Pinpoint the cell where the given text exists, returning its [X, Y] midpoint coordinate. 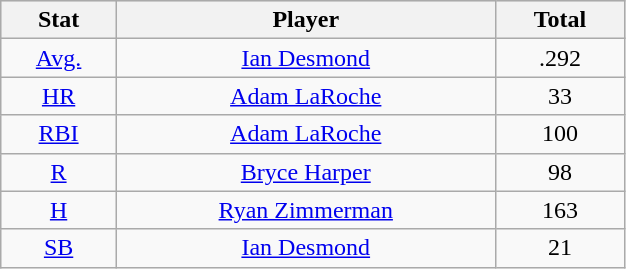
Avg. [59, 58]
Total [560, 20]
33 [560, 96]
98 [560, 172]
Stat [59, 20]
R [59, 172]
Bryce Harper [306, 172]
HR [59, 96]
H [59, 210]
21 [560, 248]
SB [59, 248]
.292 [560, 58]
163 [560, 210]
RBI [59, 134]
100 [560, 134]
Player [306, 20]
Ryan Zimmerman [306, 210]
